Provide the [x, y] coordinate of the cell's center where the given text is located.  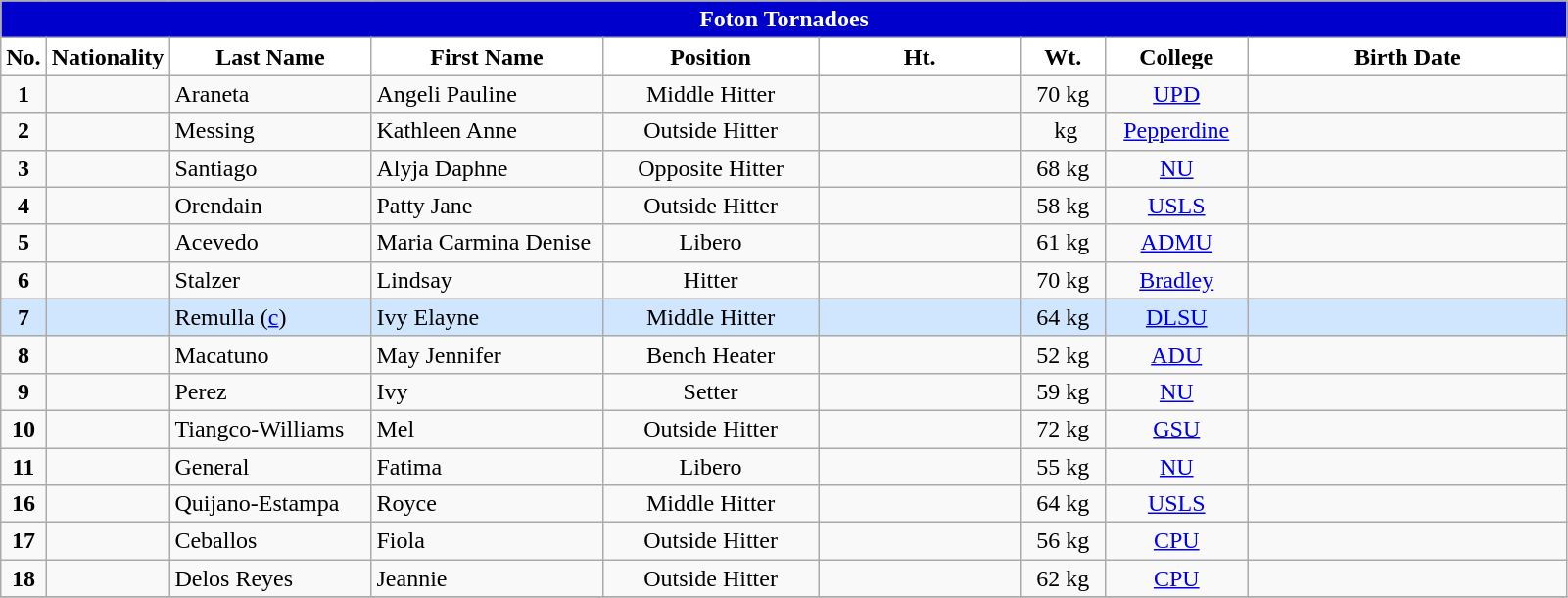
ADU [1176, 354]
Setter [711, 391]
Perez [270, 391]
5 [24, 243]
First Name [487, 57]
52 kg [1063, 354]
55 kg [1063, 467]
GSU [1176, 429]
No. [24, 57]
Jeannie [487, 578]
Ivy Elayne [487, 317]
Quijano-Estampa [270, 504]
Angeli Pauline [487, 94]
Hitter [711, 280]
2 [24, 131]
56 kg [1063, 541]
Bradley [1176, 280]
College [1176, 57]
61 kg [1063, 243]
Nationality [108, 57]
Remulla (c) [270, 317]
62 kg [1063, 578]
11 [24, 467]
59 kg [1063, 391]
Acevedo [270, 243]
16 [24, 504]
Position [711, 57]
UPD [1176, 94]
17 [24, 541]
Foton Tornadoes [784, 20]
72 kg [1063, 429]
9 [24, 391]
Last Name [270, 57]
Fiola [487, 541]
4 [24, 206]
Bench Heater [711, 354]
Macatuno [270, 354]
DLSU [1176, 317]
Santiago [270, 168]
1 [24, 94]
68 kg [1063, 168]
Ht. [920, 57]
Ivy [487, 391]
Mel [487, 429]
Stalzer [270, 280]
8 [24, 354]
Ceballos [270, 541]
Tiangco-Williams [270, 429]
Messing [270, 131]
Birth Date [1407, 57]
6 [24, 280]
ADMU [1176, 243]
Lindsay [487, 280]
Alyja Daphne [487, 168]
7 [24, 317]
kg [1063, 131]
Orendain [270, 206]
Fatima [487, 467]
General [270, 467]
Kathleen Anne [487, 131]
Opposite Hitter [711, 168]
Pepperdine [1176, 131]
Royce [487, 504]
Wt. [1063, 57]
58 kg [1063, 206]
18 [24, 578]
Delos Reyes [270, 578]
May Jennifer [487, 354]
Patty Jane [487, 206]
3 [24, 168]
Araneta [270, 94]
Maria Carmina Denise [487, 243]
10 [24, 429]
